For the text-containing cell, return its midpoint in [X, Y] coordinate format. 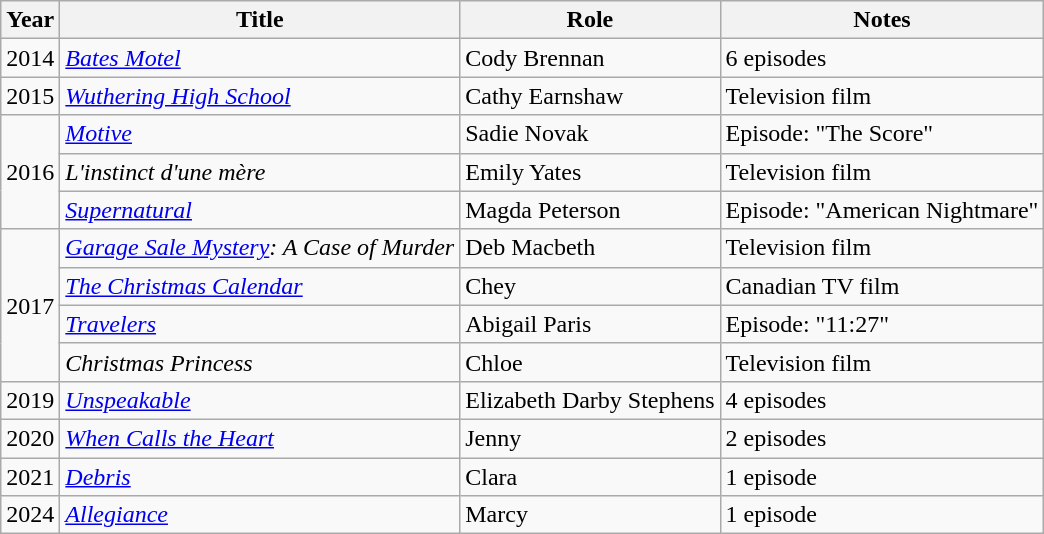
Wuthering High School [260, 96]
2020 [30, 438]
6 episodes [882, 58]
L'instinct d'une mère [260, 172]
When Calls the Heart [260, 438]
Allegiance [260, 515]
Episode: "American Nightmare" [882, 210]
Jenny [590, 438]
Abigail Paris [590, 324]
Episode: "The Score" [882, 134]
Deb Macbeth [590, 248]
Chey [590, 286]
Role [590, 20]
Chloe [590, 362]
2 episodes [882, 438]
Cody Brennan [590, 58]
Travelers [260, 324]
Bates Motel [260, 58]
2017 [30, 305]
The Christmas Calendar [260, 286]
2015 [30, 96]
Episode: "11:27" [882, 324]
Unspeakable [260, 400]
Elizabeth Darby Stephens [590, 400]
4 episodes [882, 400]
Canadian TV film [882, 286]
Garage Sale Mystery: A Case of Murder [260, 248]
Magda Peterson [590, 210]
Debris [260, 477]
Emily Yates [590, 172]
Christmas Princess [260, 362]
Motive [260, 134]
Cathy Earnshaw [590, 96]
Notes [882, 20]
2021 [30, 477]
Sadie Novak [590, 134]
Title [260, 20]
Year [30, 20]
Clara [590, 477]
Marcy [590, 515]
2019 [30, 400]
2016 [30, 172]
2014 [30, 58]
2024 [30, 515]
Supernatural [260, 210]
